Return the [X, Y] coordinate for the center point of the cell that contains the specified text.  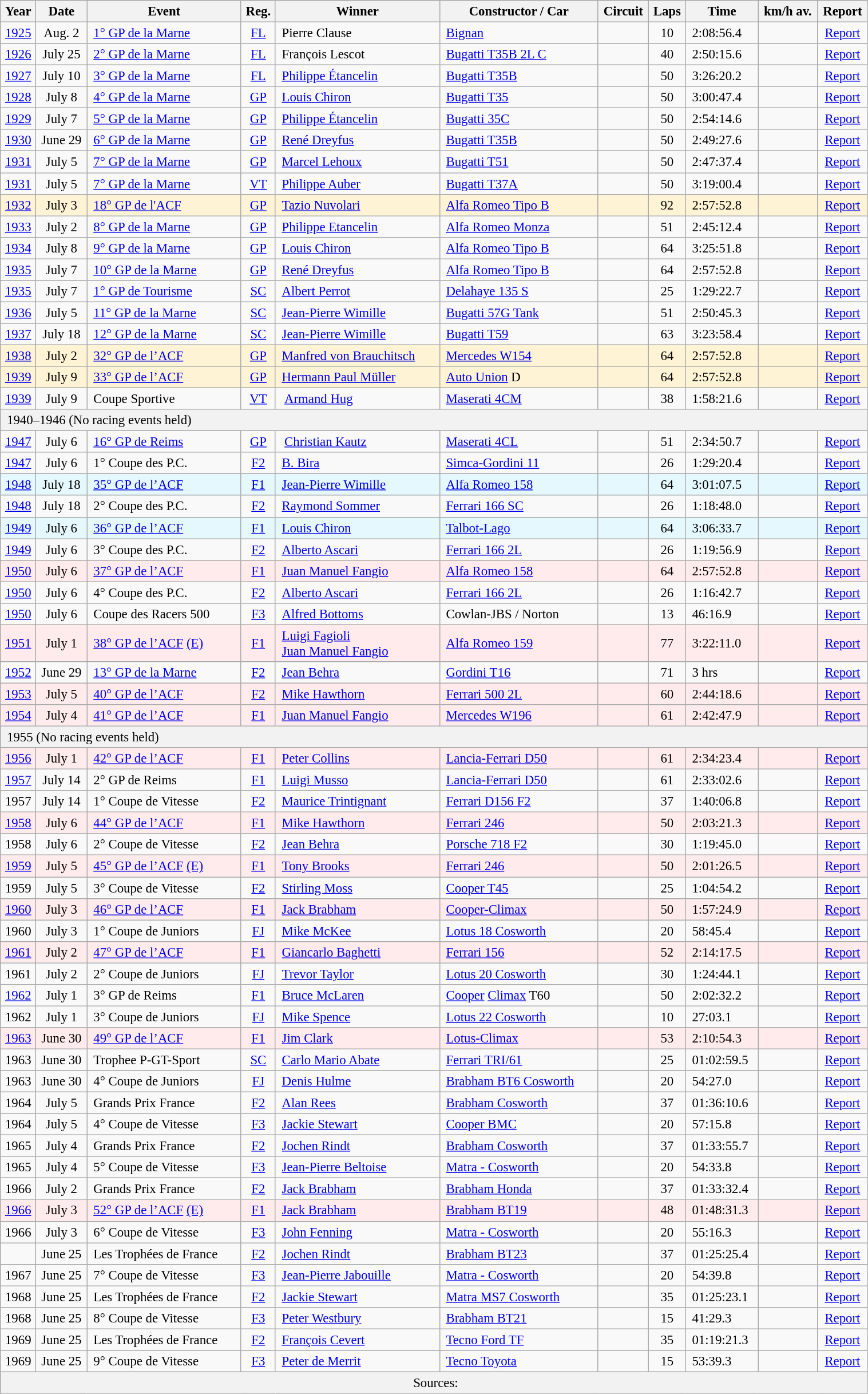
6° GP de la Marne [164, 140]
1938 [18, 356]
Alfa Romeo 159 [518, 643]
01:36:10.6 [722, 1103]
36° GP de l’ACF [164, 528]
3° GP de Reims [164, 996]
1° Coupe de Juniors [164, 931]
Ferrari 156 [518, 952]
July 10 [62, 76]
2° Coupe des P.C. [164, 507]
Bugatti T59 [518, 334]
1° GP de la Marne [164, 33]
Luigi Musso [357, 780]
2:14:17.5 [722, 952]
Philippe Etancelin [357, 227]
6° Coupe de Vitesse [164, 1232]
Bignan [518, 33]
Armand Hug [357, 399]
Christian Kautz [357, 442]
3° Coupe de Juniors [164, 1017]
3:25:51.8 [722, 248]
Mercedes W196 [518, 716]
1951 [18, 643]
Ferrari D156 F2 [518, 801]
Talbot-Lago [518, 528]
48 [667, 1211]
3 hrs [722, 673]
Alan Rees [357, 1103]
1:24:44.1 [722, 974]
47° GP de l’ACF [164, 952]
46:16.9 [722, 614]
01:19:21.3 [722, 1340]
Tony Brooks [357, 866]
Peter Westbury [357, 1318]
1:19:56.9 [722, 550]
Brabham Honda [518, 1189]
1926 [18, 54]
3:19:00.4 [722, 184]
Raymond Sommer [357, 507]
4° Coupe de Juniors [164, 1081]
Bugatti T37A [518, 184]
2° GP de la Marne [164, 54]
3:00:47.4 [722, 97]
Reg. [258, 11]
35° GP de l’ACF [164, 485]
2:34:50.7 [722, 442]
9° Coupe de Vitesse [164, 1361]
2:49:27.6 [722, 140]
2:10:54.3 [722, 1038]
32° GP de l’ACF [164, 356]
Giancarlo Baghetti [357, 952]
Cooper Climax T60 [518, 996]
5° Coupe de Vitesse [164, 1167]
33° GP de l’ACF [164, 377]
Cowlan-JBS / Norton [518, 614]
Stirling Moss [357, 888]
54:39.8 [722, 1275]
Jean-Pierre Beltoise [357, 1167]
2:47:37.4 [722, 162]
Tecno Ford TF [518, 1340]
7° Coupe de Vitesse [164, 1275]
Brabham BT23 [518, 1254]
Constructor / Car [518, 11]
57:15.8 [722, 1124]
58:45.4 [722, 931]
1953 [18, 694]
2° GP de Reims [164, 780]
Year [18, 11]
2:08:56.4 [722, 33]
Maserati 4CM [518, 399]
1:29:22.7 [722, 291]
9° GP de la Marne [164, 248]
1955 (No racing events held) [434, 737]
01:48:31.3 [722, 1211]
Peter Collins [357, 759]
52 [667, 952]
Tazio Nuvolari [357, 205]
16° GP de Reims [164, 442]
1:04:54.2 [722, 888]
2:44:18.6 [722, 694]
01:25:25.4 [722, 1254]
3° GP de la Marne [164, 76]
Albert Perrot [357, 291]
Alfa Romeo Monza [518, 227]
Mike McKee [357, 931]
Porsche 718 F2 [518, 844]
Simca-Gordini 11 [518, 463]
2° Coupe de Vitesse [164, 844]
41° GP de l’ACF [164, 716]
Date [62, 11]
1:19:45.0 [722, 844]
01:33:32.4 [722, 1189]
40° GP de l’ACF [164, 694]
François Cevert [357, 1340]
10° GP de la Marne [164, 270]
Bugatti 35C [518, 119]
Bruce McLaren [357, 996]
Brabham BT21 [518, 1318]
8° GP de la Marne [164, 227]
Maurice Trintignant [357, 801]
3° Coupe de Vitesse [164, 888]
Event [164, 11]
1952 [18, 673]
1:29:20.4 [722, 463]
Cooper-Climax [518, 909]
1928 [18, 97]
1937 [18, 334]
2:54:14.6 [722, 119]
Lotus 22 Cosworth [518, 1017]
Trevor Taylor [357, 974]
18° GP de l'ACF [164, 205]
Denis Hulme [357, 1081]
1:18:48.0 [722, 507]
3° Coupe des P.C. [164, 550]
Auto Union D [518, 377]
B. Bira [357, 463]
38 [667, 399]
13 [667, 614]
1:16:42.7 [722, 593]
2:02:32.2 [722, 996]
1967 [18, 1275]
45° GP de l’ACF (E) [164, 866]
Mercedes W154 [518, 356]
53 [667, 1038]
2:45:12.4 [722, 227]
3:22:11.0 [722, 643]
1:58:21.6 [722, 399]
54:33.8 [722, 1167]
Ferrari 500 2L [518, 694]
Sources: [434, 1383]
60 [667, 694]
2° Coupe de Juniors [164, 974]
Bugatti T51 [518, 162]
55:16.3 [722, 1232]
Circuit [623, 11]
Bugatti T35B 2L C [518, 54]
52° GP de l’ACF (E) [164, 1211]
Bugatti T35 [518, 97]
01:25:23.1 [722, 1297]
27:03.1 [722, 1017]
1933 [18, 227]
1927 [18, 76]
42° GP de l’ACF [164, 759]
Coupe des Racers 500 [164, 614]
Tecno Toyota [518, 1361]
13° GP de la Marne [164, 673]
01:02:59.5 [722, 1060]
François Lescot [357, 54]
Jean-Pierre Jabouille [357, 1275]
11° GP de la Marne [164, 313]
2:50:45.3 [722, 313]
3:23:58.4 [722, 334]
49° GP de l’ACF [164, 1038]
Ferrari TRI/61 [518, 1060]
Marcel Lehoux [357, 162]
77 [667, 643]
Delahaye 135 S [518, 291]
km/h av. [788, 11]
Philippe Auber [357, 184]
53:39.3 [722, 1361]
Manfred von Brauchitsch [357, 356]
1954 [18, 716]
8° Coupe de Vitesse [164, 1318]
Pierre Clause [357, 33]
1:40:06.8 [722, 801]
12° GP de la Marne [164, 334]
Laps [667, 11]
1:57:24.9 [722, 909]
92 [667, 205]
2:50:15.6 [722, 54]
1° GP de Tourisme [164, 291]
Alfred Bottoms [357, 614]
Jim Clark [357, 1038]
Luigi Fagioli Juan Manuel Fangio [357, 643]
63 [667, 334]
4° Coupe des P.C. [164, 593]
Brabham BT19 [518, 1211]
Trophee P-GT-Sport [164, 1060]
37° GP de l’ACF [164, 571]
2:34:23.4 [722, 759]
Cooper T45 [518, 888]
Peter de Merrit [357, 1361]
Winner [357, 11]
1956 [18, 759]
Gordini T16 [518, 673]
1929 [18, 119]
Hermann Paul Müller [357, 377]
1925 [18, 33]
3:01:07.5 [722, 485]
1930 [18, 140]
Ferrari 166 SC [518, 507]
2:01:26.5 [722, 866]
2:33:02.6 [722, 780]
Mike Spence [357, 1017]
Carlo Mario Abate [357, 1060]
July 25 [62, 54]
Maserati 4CL [518, 442]
4° Coupe de Vitesse [164, 1124]
Coupe Sportive [164, 399]
Brabham BT6 Cosworth [518, 1081]
Matra MS7 Cosworth [518, 1297]
Lotus-Climax [518, 1038]
40 [667, 54]
Cooper BMC [518, 1124]
2:03:21.3 [722, 823]
71 [667, 673]
46° GP de l’ACF [164, 909]
1932 [18, 205]
1934 [18, 248]
54:27.0 [722, 1081]
1° Coupe de Vitesse [164, 801]
2:42:47.9 [722, 716]
38° GP de l’ACF (E) [164, 643]
01:33:55.7 [722, 1146]
3:26:20.2 [722, 76]
John Fenning [357, 1232]
Lotus 18 Cosworth [518, 931]
44° GP de l’ACF [164, 823]
1936 [18, 313]
Time [722, 11]
Aug. 2 [62, 33]
4° GP de la Marne [164, 97]
5° GP de la Marne [164, 119]
Lotus 20 Cosworth [518, 974]
Bugatti 57G Tank [518, 313]
1° Coupe des P.C. [164, 463]
3:06:33.7 [722, 528]
41:29.3 [722, 1318]
1940–1946 (No racing events held) [434, 420]
